Pinpoint the cell where the given text exists, returning its (X, Y) midpoint coordinate. 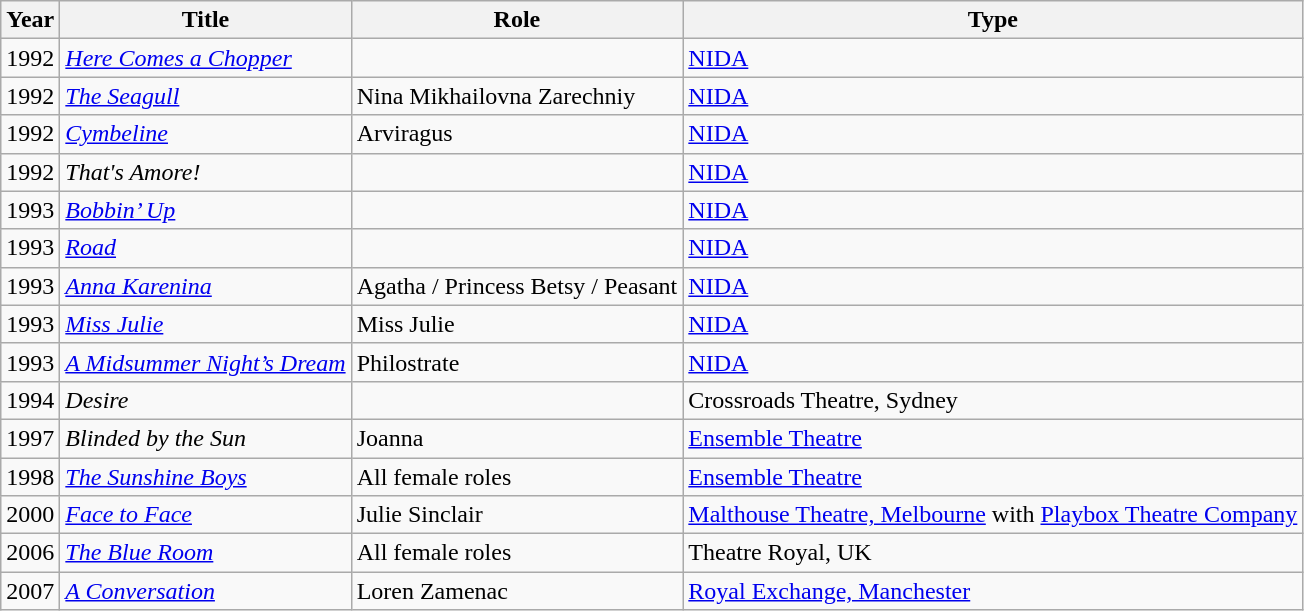
Year (30, 20)
A Conversation (206, 591)
Royal Exchange, Manchester (993, 591)
Here Comes a Chopper (206, 58)
Cymbeline (206, 134)
Loren Zamenac (517, 591)
1994 (30, 400)
Joanna (517, 438)
Arviragus (517, 134)
Role (517, 20)
The Blue Room (206, 553)
1997 (30, 438)
Julie Sinclair (517, 515)
Nina Mikhailovna Zarechniy (517, 96)
Road (206, 248)
Philostrate (517, 362)
Crossroads Theatre, Sydney (993, 400)
Type (993, 20)
2007 (30, 591)
The Seagull (206, 96)
A Midsummer Night’s Dream (206, 362)
Desire (206, 400)
1998 (30, 477)
Face to Face (206, 515)
Malthouse Theatre, Melbourne with Playbox Theatre Company (993, 515)
Agatha / Princess Betsy / Peasant (517, 286)
Anna Karenina (206, 286)
That's Amore! (206, 172)
Bobbin’ Up (206, 210)
2006 (30, 553)
Title (206, 20)
2000 (30, 515)
Blinded by the Sun (206, 438)
Theatre Royal, UK (993, 553)
The Sunshine Boys (206, 477)
